From the cell containing the given text, extract its center point as [X, Y] coordinate. 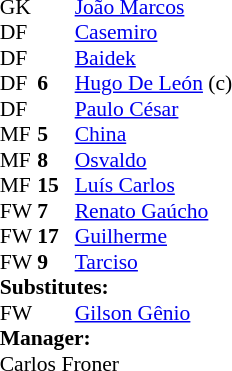
9 [56, 262]
15 [56, 185]
8 [56, 160]
5 [56, 135]
7 [56, 211]
17 [56, 237]
6 [56, 83]
